Pinpoint the cell where the given text exists, returning its [x, y] midpoint coordinate. 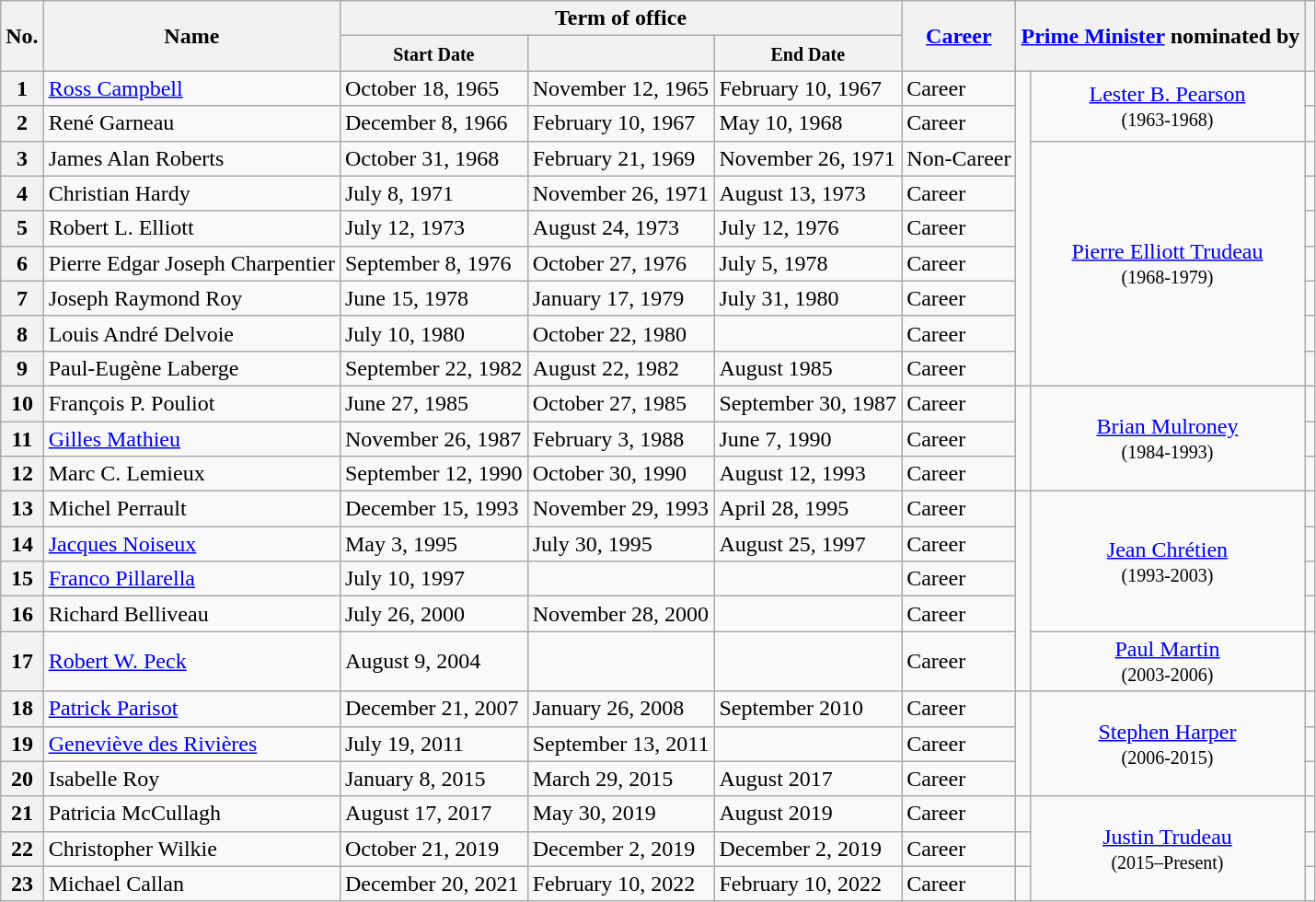
February 21, 1969 [620, 158]
Robert L. Elliott [191, 228]
11 [22, 439]
September 30, 1987 [808, 403]
December 8, 1966 [433, 123]
July 10, 1980 [433, 333]
August 24, 1973 [620, 228]
18 [22, 709]
Pierre Elliott Trudeau(1968-1979) [1167, 263]
Ross Campbell [191, 88]
Marc C. Lemieux [191, 474]
July 31, 1980 [808, 298]
8 [22, 333]
14 [22, 544]
Prime Minister nominated by [1160, 36]
Patricia McCullagh [191, 814]
December 21, 2007 [433, 709]
Stephen Harper(2006-2015) [1167, 744]
October 18, 1965 [433, 88]
July 12, 1976 [808, 228]
October 22, 1980 [620, 333]
No. [22, 36]
Christopher Wilkie [191, 849]
20 [22, 779]
16 [22, 614]
September 12, 1990 [433, 474]
January 26, 2008 [620, 709]
10 [22, 403]
23 [22, 884]
Jean Chrétien(1993-2003) [1167, 561]
May 3, 1995 [433, 544]
August 12, 1993 [808, 474]
22 [22, 849]
December 20, 2021 [433, 884]
July 8, 1971 [433, 193]
July 12, 1973 [433, 228]
September 13, 2011 [620, 744]
2 [22, 123]
1 [22, 88]
13 [22, 509]
July 5, 1978 [808, 263]
Paul Martin(2003-2006) [1167, 661]
August 25, 1997 [808, 544]
June 7, 1990 [808, 439]
July 30, 1995 [620, 544]
6 [22, 263]
November 28, 2000 [620, 614]
15 [22, 579]
3 [22, 158]
Non-Career [959, 158]
May 10, 1968 [808, 123]
October 21, 2019 [433, 849]
4 [22, 193]
Name [191, 36]
June 27, 1985 [433, 403]
January 17, 1979 [620, 298]
Michael Callan [191, 884]
May 30, 2019 [620, 814]
October 31, 1968 [433, 158]
August 9, 2004 [433, 661]
Franco Pillarella [191, 579]
November 12, 1965 [620, 88]
9 [22, 368]
April 28, 1995 [808, 509]
October 27, 1985 [620, 403]
Patrick Parisot [191, 709]
Brian Mulroney(1984-1993) [1167, 438]
12 [22, 474]
Justin Trudeau(2015–Present) [1167, 849]
June 15, 1978 [433, 298]
François P. Pouliot [191, 403]
September 8, 1976 [433, 263]
November 26, 1987 [433, 439]
Pierre Edgar Joseph Charpentier [191, 263]
Start Date [433, 53]
July 26, 2000 [433, 614]
October 27, 1976 [620, 263]
Gilles Mathieu [191, 439]
September 2010 [808, 709]
19 [22, 744]
August 22, 1982 [620, 368]
5 [22, 228]
August 17, 2017 [433, 814]
August 13, 1973 [808, 193]
January 8, 2015 [433, 779]
Term of office [620, 18]
Robert W. Peck [191, 661]
August 1985 [808, 368]
Jacques Noiseux [191, 544]
August 2017 [808, 779]
17 [22, 661]
René Garneau [191, 123]
Louis André Delvoie [191, 333]
March 29, 2015 [620, 779]
December 15, 1993 [433, 509]
Richard Belliveau [191, 614]
February 3, 1988 [620, 439]
October 30, 1990 [620, 474]
July 19, 2011 [433, 744]
September 22, 1982 [433, 368]
Joseph Raymond Roy [191, 298]
James Alan Roberts [191, 158]
November 29, 1993 [620, 509]
Isabelle Roy [191, 779]
July 10, 1997 [433, 579]
Geneviève des Rivières [191, 744]
Michel Perrault [191, 509]
21 [22, 814]
August 2019 [808, 814]
Christian Hardy [191, 193]
Lester B. Pearson(1963-1968) [1167, 106]
Paul-Eugène Laberge [191, 368]
End Date [808, 53]
7 [22, 298]
